Determine the (X, Y) coordinate at the center of the cell enclosing the given text.  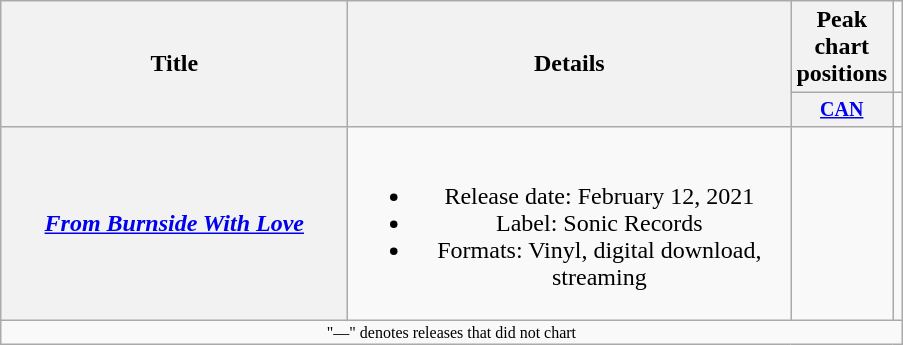
Title (174, 64)
CAN (842, 110)
"—" denotes releases that did not chart (452, 332)
Release date: February 12, 2021Label: Sonic RecordsFormats: Vinyl, digital download, streaming (570, 223)
Peak chart positions (842, 47)
From Burnside With Love (174, 223)
Details (570, 64)
